Find where the given text appears and provide that cell's center as [x, y] coordinate. 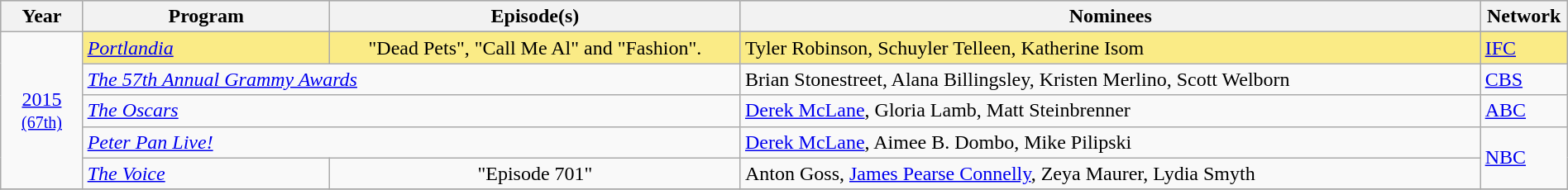
ABC [1523, 111]
2015(67th) [41, 111]
The Oscars [412, 111]
Nominees [1110, 17]
Program [206, 17]
"Episode 701" [534, 173]
The 57th Annual Grammy Awards [412, 79]
Derek McLane, Gloria Lamb, Matt Steinbrenner [1110, 111]
Portlandia [206, 48]
Anton Goss, James Pearse Connelly, Zeya Maurer, Lydia Smyth [1110, 173]
Network [1523, 17]
IFC [1523, 48]
"Dead Pets", "Call Me Al" and "Fashion". [534, 48]
Episode(s) [534, 17]
CBS [1523, 79]
Peter Pan Live! [412, 142]
Brian Stonestreet, Alana Billingsley, Kristen Merlino, Scott Welborn [1110, 79]
Derek McLane, Aimee B. Dombo, Mike Pilipski [1110, 142]
Tyler Robinson, Schuyler Telleen, Katherine Isom [1110, 48]
NBC [1523, 158]
The Voice [206, 173]
Year [41, 17]
